Find where the given text appears and provide that cell's center as (X, Y) coordinate. 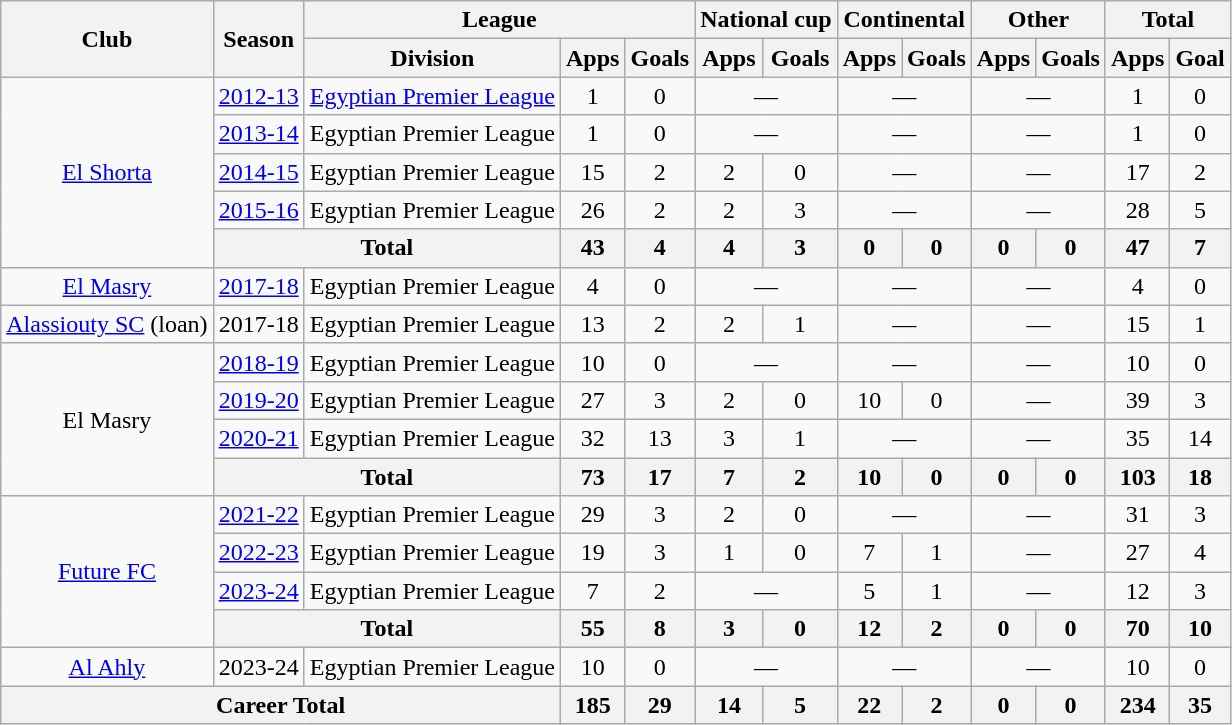
2018-19 (258, 362)
Future FC (107, 572)
70 (1137, 629)
185 (593, 705)
39 (1137, 400)
18 (1200, 477)
26 (593, 210)
103 (1137, 477)
2022-23 (258, 553)
2013-14 (258, 134)
Division (432, 58)
2012-13 (258, 96)
2014-15 (258, 172)
Career Total (281, 705)
31 (1137, 515)
Continental (904, 20)
2020-21 (258, 438)
2015-16 (258, 210)
43 (593, 248)
Alassiouty SC (loan) (107, 324)
19 (593, 553)
Goal (1200, 58)
22 (869, 705)
73 (593, 477)
8 (660, 629)
234 (1137, 705)
55 (593, 629)
Club (107, 39)
2021-22 (258, 515)
League (499, 20)
Other (1038, 20)
2019-20 (258, 400)
47 (1137, 248)
Al Ahly (107, 667)
Season (258, 39)
28 (1137, 210)
El Shorta (107, 172)
National cup (766, 20)
32 (593, 438)
